Output the (x, y) coordinate of the center of the cell containing the given text.  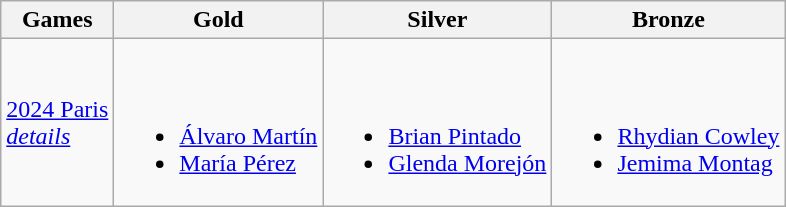
Rhydian CowleyJemima Montag (668, 122)
Brian PintadoGlenda Morejón (438, 122)
Gold (218, 20)
Bronze (668, 20)
Álvaro MartínMaría Pérez (218, 122)
Games (58, 20)
Silver (438, 20)
2024 Parisdetails (58, 122)
